Return (X, Y) of the center of cell containing provided text 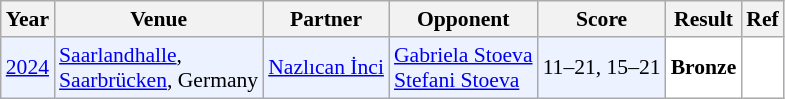
Bronze (704, 68)
Result (704, 19)
Venue (158, 19)
2024 (28, 68)
Score (602, 19)
Year (28, 19)
Ref (762, 19)
Saarlandhalle,Saarbrücken, Germany (158, 68)
Gabriela Stoeva Stefani Stoeva (464, 68)
Nazlıcan İnci (326, 68)
Opponent (464, 19)
11–21, 15–21 (602, 68)
Partner (326, 19)
